Detect which cell encompasses the target text, then output its [X, Y] center coordinate. 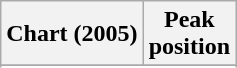
Chart (2005) [72, 34]
Peakposition [189, 34]
